Find where the given text appears and provide that cell's center as [X, Y] coordinate. 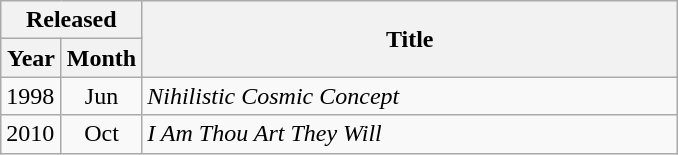
Year [32, 58]
Released [72, 20]
Oct [101, 134]
Jun [101, 96]
2010 [32, 134]
I Am Thou Art They Will [410, 134]
Title [410, 39]
Nihilistic Cosmic Concept [410, 96]
Month [101, 58]
1998 [32, 96]
